Scan for the cell matching the given text and deliver its [x, y] coordinate at center. 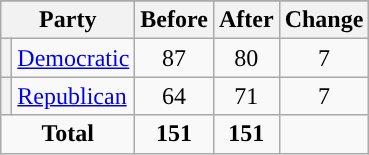
Republican [74, 96]
Before [174, 20]
71 [246, 96]
Change [324, 20]
80 [246, 58]
Total [68, 134]
64 [174, 96]
87 [174, 58]
Party [68, 20]
Democratic [74, 58]
After [246, 20]
